Capture the cell that displays the provided text and extract its (X, Y) central coordinate. 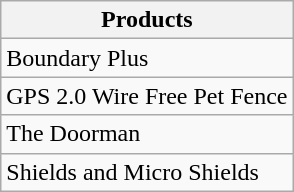
Shields and Micro Shields (147, 172)
The Doorman (147, 134)
Boundary Plus (147, 58)
GPS 2.0 Wire Free Pet Fence (147, 96)
Products (147, 20)
